Identify which cell holds the provided text, then report its [x, y] central coordinate. 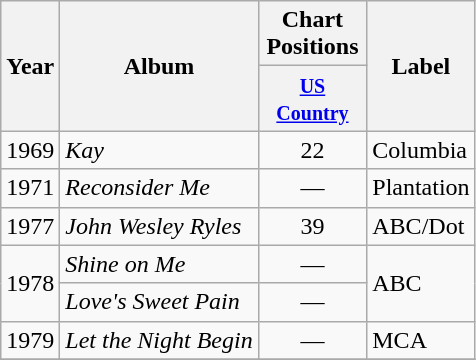
Reconsider Me [159, 188]
Label [421, 66]
John Wesley Ryles [159, 226]
1971 [30, 188]
ABC/Dot [421, 226]
Let the Night Begin [159, 340]
1977 [30, 226]
Chart Positions [312, 34]
Album [159, 66]
1969 [30, 150]
Shine on Me [159, 264]
22 [312, 150]
Kay [159, 150]
ABC [421, 283]
Columbia [421, 150]
39 [312, 226]
US Country [312, 98]
1978 [30, 283]
Love's Sweet Pain [159, 302]
1979 [30, 340]
Plantation [421, 188]
Year [30, 66]
MCA [421, 340]
